Pinpoint the cell where the given text exists, returning its [x, y] midpoint coordinate. 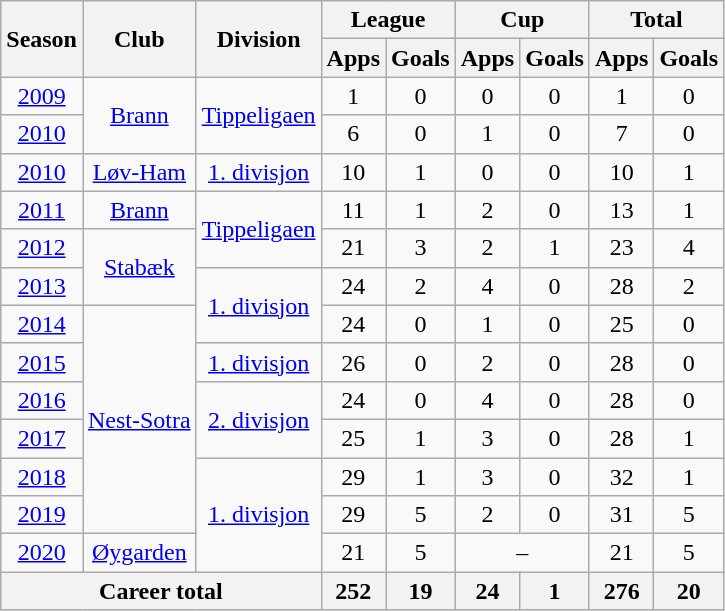
7 [621, 134]
Øygarden [139, 553]
19 [421, 591]
League [388, 20]
276 [621, 591]
13 [621, 210]
Division [258, 39]
2012 [42, 248]
– [522, 553]
2017 [42, 438]
Stabæk [139, 267]
2018 [42, 477]
Season [42, 39]
32 [621, 477]
Cup [522, 20]
20 [689, 591]
11 [353, 210]
31 [621, 515]
252 [353, 591]
2011 [42, 210]
Nest-Sotra [139, 419]
2. divisjon [258, 419]
2020 [42, 553]
Career total [161, 591]
2014 [42, 324]
Løv-Ham [139, 172]
6 [353, 134]
Total [656, 20]
26 [353, 362]
2019 [42, 515]
2016 [42, 400]
23 [621, 248]
Club [139, 39]
2009 [42, 96]
2015 [42, 362]
2013 [42, 286]
